Find where the given text appears and provide that cell's center as [x, y] coordinate. 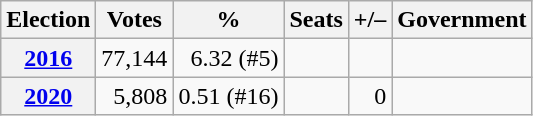
77,144 [134, 58]
Seats [316, 20]
Election [48, 20]
% [228, 20]
2020 [48, 96]
0 [370, 96]
+/– [370, 20]
Votes [134, 20]
Government [462, 20]
0.51 (#16) [228, 96]
2016 [48, 58]
6.32 (#5) [228, 58]
5,808 [134, 96]
